Return the (X, Y) coordinate for the center point of the cell that contains the specified text.  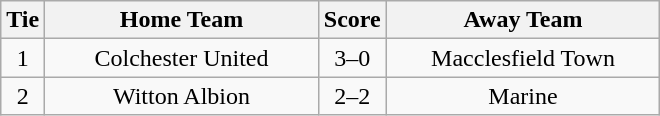
Colchester United (182, 58)
Macclesfield Town (523, 58)
Witton Albion (182, 96)
2–2 (352, 96)
Tie (23, 20)
2 (23, 96)
Away Team (523, 20)
3–0 (352, 58)
1 (23, 58)
Score (352, 20)
Home Team (182, 20)
Marine (523, 96)
